For the text-containing cell, return its midpoint in [x, y] coordinate format. 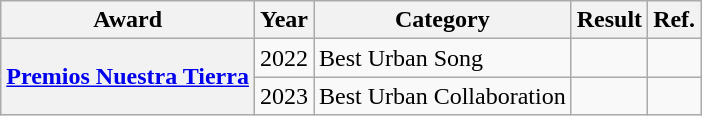
Best Urban Song [443, 58]
Premios Nuestra Tierra [128, 77]
Award [128, 20]
2023 [284, 96]
2022 [284, 58]
Ref. [674, 20]
Year [284, 20]
Result [609, 20]
Category [443, 20]
Best Urban Collaboration [443, 96]
